For the text-containing cell, return its midpoint in [X, Y] coordinate format. 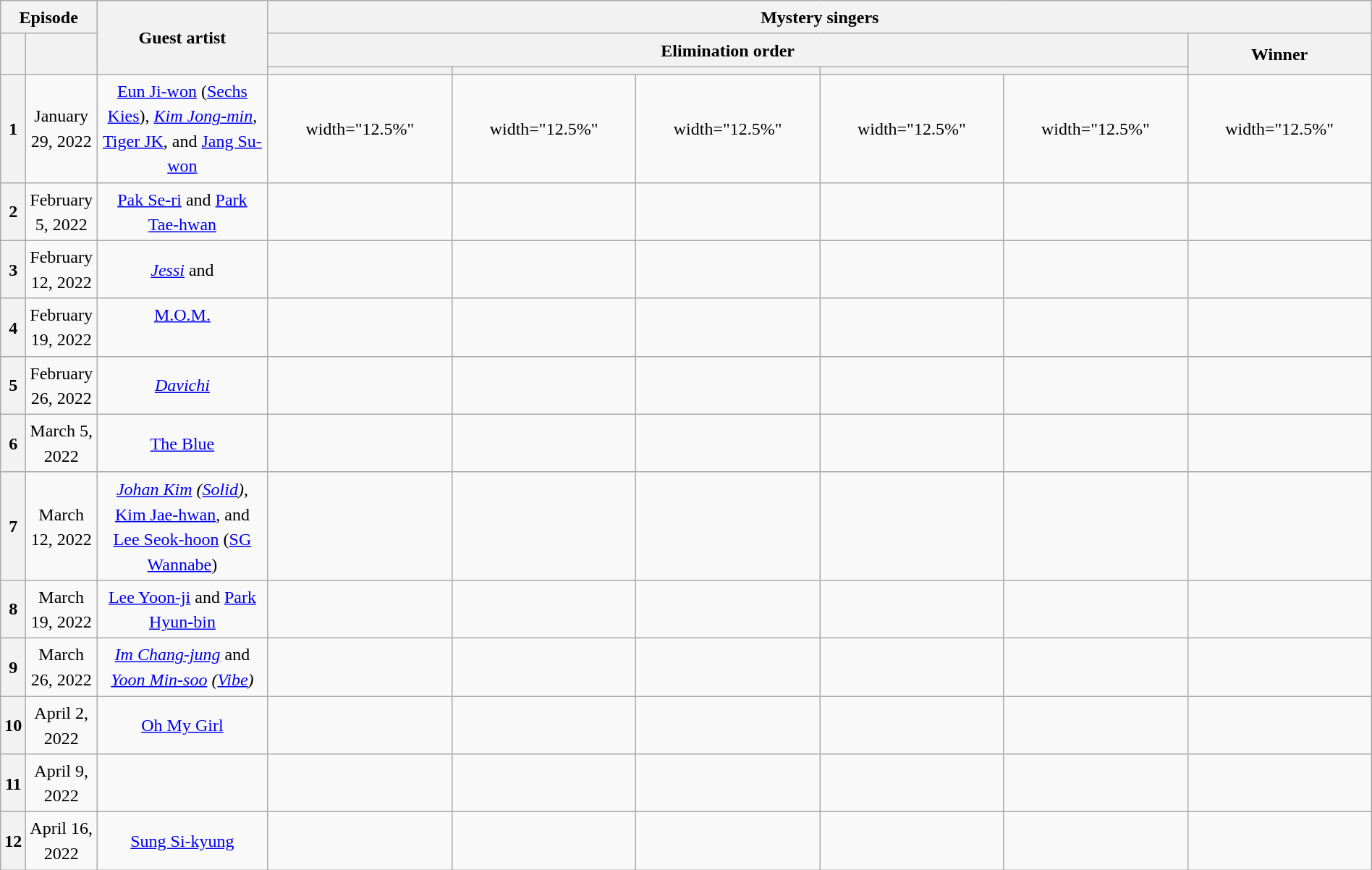
February 5, 2022 [62, 211]
Jessi and [182, 269]
April 9, 2022 [62, 783]
March 19, 2022 [62, 609]
8 [13, 609]
Im Chang-jung and Yoon Min-soo (Vibe) [182, 667]
2 [13, 211]
Guest artist [182, 38]
April 2, 2022 [62, 725]
March 12, 2022 [62, 525]
Oh My Girl [182, 725]
Winner [1279, 54]
March 26, 2022 [62, 667]
4 [13, 327]
1 [13, 129]
5 [13, 385]
12 [13, 841]
10 [13, 725]
Lee Yoon-ji and Park Hyun-bin [182, 609]
The Blue [182, 443]
3 [13, 269]
February 26, 2022 [62, 385]
Episode [49, 17]
Pak Se-ri and Park Tae-hwan [182, 211]
March 5, 2022 [62, 443]
Elimination order [728, 50]
Davichi [182, 385]
Mystery singers [819, 17]
Sung Si-kyung [182, 841]
February 12, 2022 [62, 269]
January 29, 2022 [62, 129]
7 [13, 525]
M.O.M. [182, 327]
9 [13, 667]
Eun Ji-won (Sechs Kies), Kim Jong-min, Tiger JK, and Jang Su-won [182, 129]
Johan Kim (Solid), Kim Jae-hwan, and Lee Seok-hoon (SG Wannabe) [182, 525]
11 [13, 783]
April 16, 2022 [62, 841]
6 [13, 443]
February 19, 2022 [62, 327]
